Scan for the cell matching the given text and deliver its [X, Y] coordinate at center. 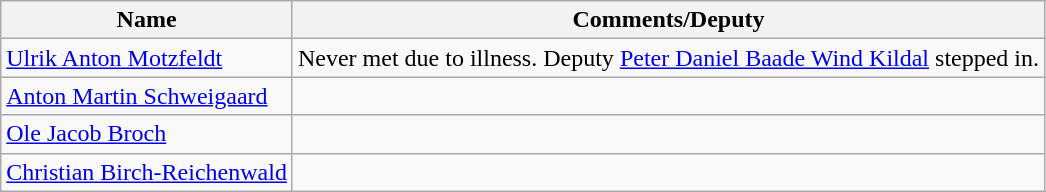
Christian Birch-Reichenwald [147, 172]
Comments/Deputy [668, 20]
Never met due to illness. Deputy Peter Daniel Baade Wind Kildal stepped in. [668, 58]
Name [147, 20]
Anton Martin Schweigaard [147, 96]
Ulrik Anton Motzfeldt [147, 58]
Ole Jacob Broch [147, 134]
